Detect which cell encompasses the target text, then output its [X, Y] center coordinate. 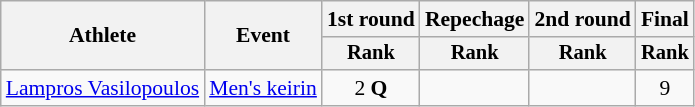
Event [263, 36]
9 [665, 88]
Athlete [102, 36]
Lampros Vasilopoulos [102, 88]
2 Q [371, 88]
2nd round [582, 19]
Repechage [475, 19]
Men's keirin [263, 88]
Final [665, 19]
1st round [371, 19]
